For the text-containing cell, return its midpoint in [x, y] coordinate format. 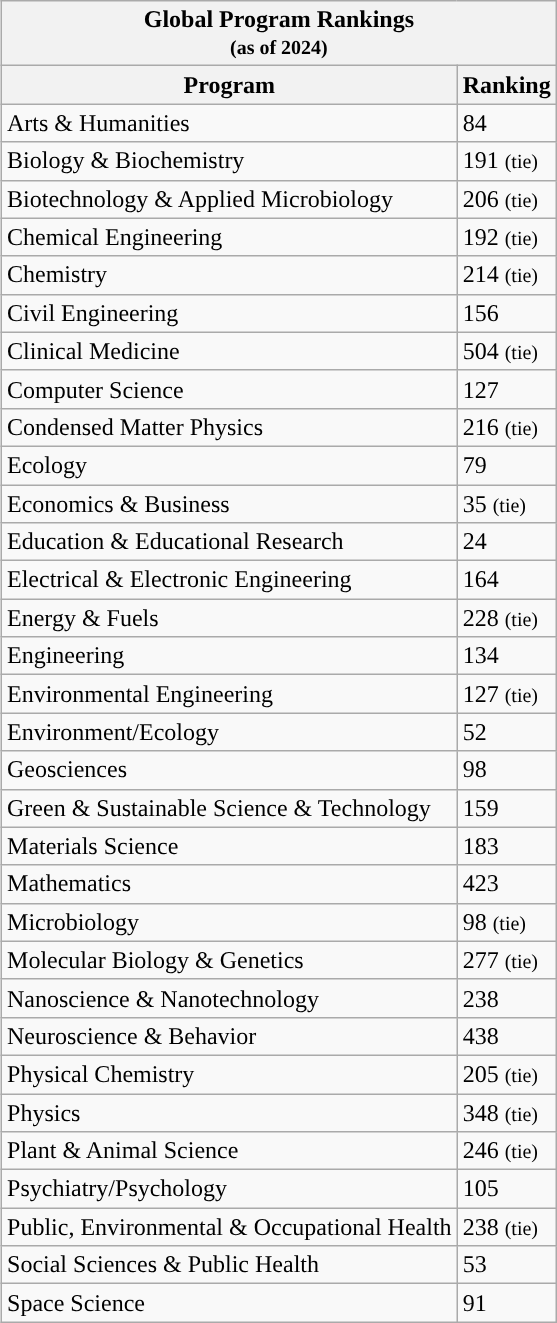
Biology & Biochemistry [230, 161]
79 [506, 465]
Physics [230, 1113]
35 (tie) [506, 503]
Program [230, 85]
98 [506, 770]
Computer Science [230, 389]
206 (tie) [506, 199]
Molecular Biology & Genetics [230, 960]
Chemical Engineering [230, 237]
348 (tie) [506, 1113]
105 [506, 1189]
Global Program Rankings(as of 2024) [280, 34]
53 [506, 1265]
Mathematics [230, 884]
Ecology [230, 465]
Public, Environmental & Occupational Health [230, 1227]
Ranking [506, 85]
Education & Educational Research [230, 542]
205 (tie) [506, 1074]
24 [506, 542]
216 (tie) [506, 427]
228 (tie) [506, 618]
91 [506, 1303]
Clinical Medicine [230, 351]
Nanoscience & Nanotechnology [230, 998]
164 [506, 580]
438 [506, 1036]
277 (tie) [506, 960]
159 [506, 808]
Social Sciences & Public Health [230, 1265]
Engineering [230, 656]
Environmental Engineering [230, 694]
Condensed Matter Physics [230, 427]
238 [506, 998]
Electrical & Electronic Engineering [230, 580]
Neuroscience & Behavior [230, 1036]
214 (tie) [506, 275]
Materials Science [230, 846]
84 [506, 123]
Microbiology [230, 922]
127 [506, 389]
Geosciences [230, 770]
192 (tie) [506, 237]
Arts & Humanities [230, 123]
423 [506, 884]
Space Science [230, 1303]
156 [506, 313]
504 (tie) [506, 351]
238 (tie) [506, 1227]
Chemistry [230, 275]
Economics & Business [230, 503]
Psychiatry/Psychology [230, 1189]
52 [506, 732]
183 [506, 846]
246 (tie) [506, 1151]
Physical Chemistry [230, 1074]
Energy & Fuels [230, 618]
98 (tie) [506, 922]
Plant & Animal Science [230, 1151]
Environment/Ecology [230, 732]
134 [506, 656]
Civil Engineering [230, 313]
191 (tie) [506, 161]
Green & Sustainable Science & Technology [230, 808]
127 (tie) [506, 694]
Biotechnology & Applied Microbiology [230, 199]
